Determine the (X, Y) coordinate at the center of the cell enclosing the given text.  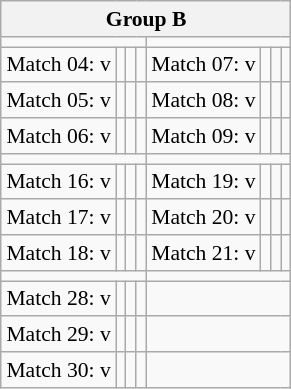
Match 21: v (203, 253)
Match 04: v (58, 65)
Match 09: v (203, 136)
Match 07: v (203, 65)
Match 19: v (203, 182)
Match 06: v (58, 136)
Match 29: v (58, 335)
Match 16: v (58, 182)
Group B (146, 19)
Match 05: v (58, 101)
Match 08: v (203, 101)
Match 18: v (58, 253)
Match 28: v (58, 299)
Match 30: v (58, 370)
Match 17: v (58, 218)
Match 20: v (203, 218)
